Capture the cell that displays the provided text and extract its [X, Y] central coordinate. 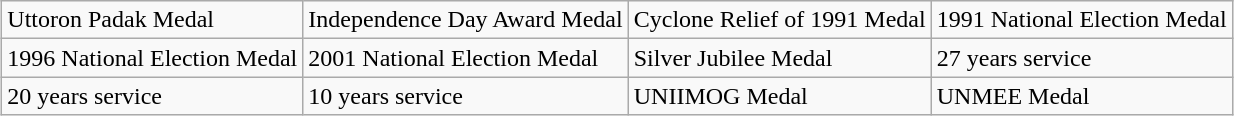
UNMEE Medal [1082, 96]
Cyclone Relief of 1991 Medal [780, 20]
1991 National Election Medal [1082, 20]
Silver Jubilee Medal [780, 58]
20 years service [152, 96]
10 years service [466, 96]
2001 National Election Medal [466, 58]
Independence Day Award Medal [466, 20]
27 years service [1082, 58]
1996 National Election Medal [152, 58]
Uttoron Padak Medal [152, 20]
UNIIMOG Medal [780, 96]
